Pinpoint the cell where the given text exists, returning its (X, Y) midpoint coordinate. 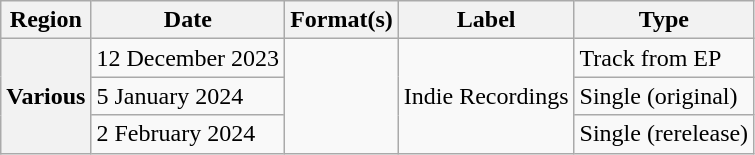
Various (46, 96)
Type (664, 20)
12 December 2023 (188, 58)
Indie Recordings (486, 96)
Label (486, 20)
Single (rerelease) (664, 134)
Track from EP (664, 58)
Date (188, 20)
Region (46, 20)
5 January 2024 (188, 96)
Format(s) (342, 20)
Single (original) (664, 96)
2 February 2024 (188, 134)
